Search for the cell housing the specified text and yield its [x, y] center coordinate. 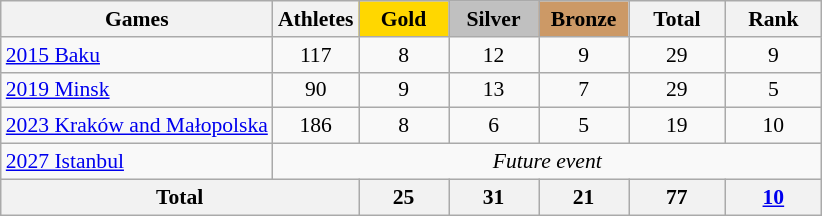
Gold [404, 19]
Rank [774, 19]
19 [678, 126]
13 [494, 90]
2023 Kraków and Małopolska [137, 126]
90 [316, 90]
7 [584, 90]
Bronze [584, 19]
2015 Baku [137, 55]
77 [678, 197]
12 [494, 55]
Athletes [316, 19]
Games [137, 19]
2019 Minsk [137, 90]
21 [584, 197]
25 [404, 197]
2027 Istanbul [137, 162]
6 [494, 126]
186 [316, 126]
Future event [548, 162]
Silver [494, 19]
31 [494, 197]
117 [316, 55]
